Return [X, Y] of the center of cell containing provided text 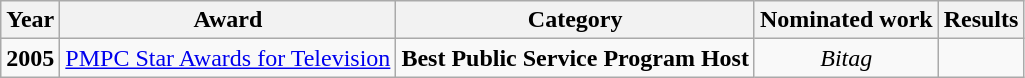
Year [30, 20]
Nominated work [846, 20]
Best Public Service Program Host [576, 58]
Bitag [846, 58]
Award [228, 20]
Results [981, 20]
PMPC Star Awards for Television [228, 58]
Category [576, 20]
2005 [30, 58]
